Identify which cell holds the provided text, then report its [X, Y] central coordinate. 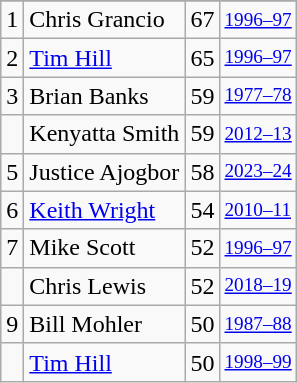
Keith Wright [104, 210]
Mike Scott [104, 248]
54 [202, 210]
58 [202, 172]
Chris Lewis [104, 286]
Chris Grancio [104, 20]
2 [12, 58]
5 [12, 172]
2023–24 [258, 172]
Brian Banks [104, 96]
1987–88 [258, 324]
7 [12, 248]
67 [202, 20]
Bill Mohler [104, 324]
9 [12, 324]
3 [12, 96]
2010–11 [258, 210]
Kenyatta Smith [104, 134]
1998–99 [258, 362]
2012–13 [258, 134]
6 [12, 210]
2018–19 [258, 286]
1 [12, 20]
Justice Ajogbor [104, 172]
65 [202, 58]
1977–78 [258, 96]
